Return (x, y) of the center of cell containing provided text 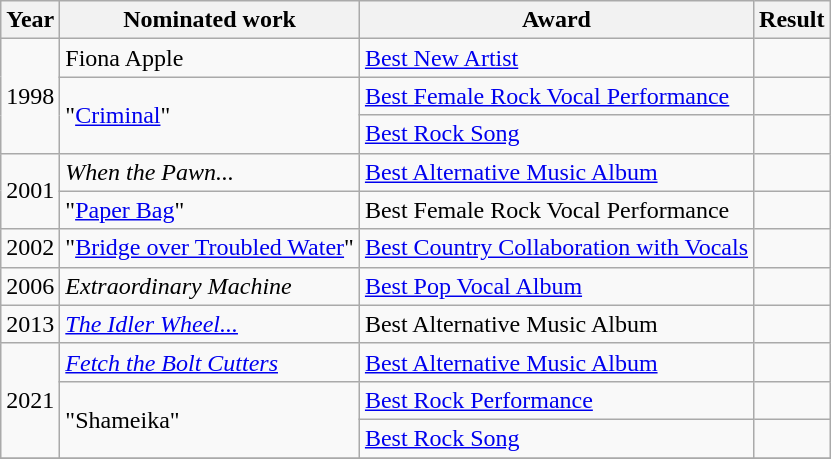
"Shameika" (210, 419)
When the Pawn... (210, 172)
2002 (30, 248)
"Paper Bag" (210, 210)
The Idler Wheel... (210, 324)
Best New Artist (556, 58)
"Criminal" (210, 115)
Fiona Apple (210, 58)
Extraordinary Machine (210, 286)
Best Rock Performance (556, 400)
2021 (30, 400)
2001 (30, 191)
Result (792, 20)
"Bridge over Troubled Water" (210, 248)
Award (556, 20)
2013 (30, 324)
Best Pop Vocal Album (556, 286)
Year (30, 20)
1998 (30, 96)
Fetch the Bolt Cutters (210, 362)
Nominated work (210, 20)
Best Country Collaboration with Vocals (556, 248)
2006 (30, 286)
